Determine the (X, Y) coordinate at the center of the cell enclosing the given text.  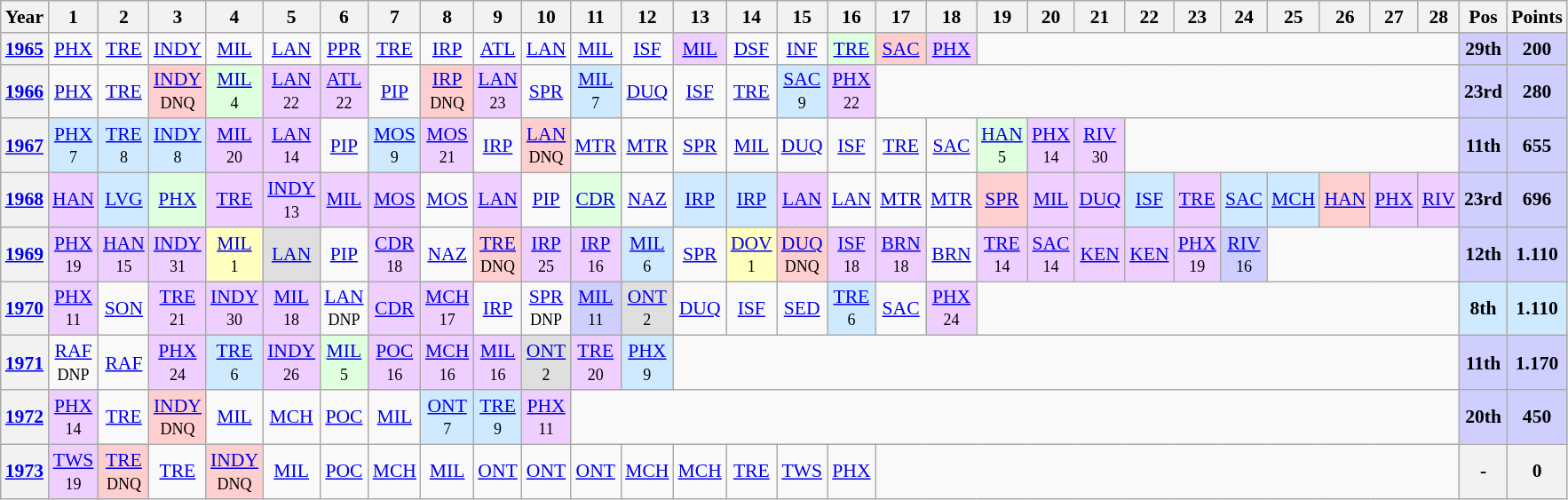
RIV (1438, 201)
24 (1244, 17)
MIL4 (234, 91)
RIV30 (1099, 146)
1971 (25, 362)
MIL18 (291, 309)
27 (1394, 17)
PPR (344, 49)
ONT7 (447, 417)
- (1483, 471)
1966 (25, 91)
8th (1483, 309)
DSF (751, 49)
12th (1483, 254)
TWS (803, 471)
MIL20 (234, 146)
19 (1002, 17)
LAN14 (291, 146)
TRE9 (497, 417)
INF (803, 49)
MIL16 (497, 362)
SAC14 (1051, 254)
ISF18 (851, 254)
MCH17 (447, 309)
INDY31 (178, 254)
1 (73, 17)
INDY26 (291, 362)
655 (1537, 146)
PHX22 (851, 91)
1973 (25, 471)
TRE21 (178, 309)
IRP16 (595, 254)
SAC9 (803, 91)
SON (124, 309)
MOS21 (447, 146)
26 (1344, 17)
23 (1197, 17)
0 (1537, 471)
HAN15 (124, 254)
1.170 (1537, 362)
696 (1537, 201)
DOV1 (751, 254)
DUQDNQ (803, 254)
1968 (25, 201)
21 (1099, 17)
5 (291, 17)
MIL6 (646, 254)
1972 (25, 417)
4 (234, 17)
LANDNQ (546, 146)
CDR18 (394, 254)
1967 (25, 146)
20th (1483, 417)
TRE20 (595, 362)
Points (1537, 17)
MIL1 (234, 254)
10 (546, 17)
6 (344, 17)
11 (595, 17)
Pos (1483, 17)
RAFDNP (73, 362)
1970 (25, 309)
LAN22 (291, 91)
RAF (124, 362)
INDY8 (178, 146)
13 (700, 17)
15 (803, 17)
POC16 (394, 362)
PHX7 (73, 146)
8 (447, 17)
LVG (124, 201)
450 (1537, 417)
2 (124, 17)
SPRDNP (546, 309)
ATL (497, 49)
1969 (25, 254)
TWS19 (73, 471)
1965 (25, 49)
MIL11 (595, 309)
14 (751, 17)
BRN (952, 254)
Year (25, 17)
25 (1293, 17)
HAN5 (1002, 146)
PHX9 (646, 362)
IRPDNQ (447, 91)
MIL7 (595, 91)
MIL5 (344, 362)
280 (1537, 91)
BRN18 (900, 254)
22 (1149, 17)
MOS9 (394, 146)
SED (803, 309)
MCH16 (447, 362)
29th (1483, 49)
IRP25 (546, 254)
17 (900, 17)
INDY (178, 49)
200 (1537, 49)
LAN23 (497, 91)
ATL22 (344, 91)
TRE8 (124, 146)
LANDNP (344, 309)
RIV16 (1244, 254)
TRE14 (1002, 254)
INDY30 (234, 309)
18 (952, 17)
9 (497, 17)
3 (178, 17)
20 (1051, 17)
7 (394, 17)
INDY13 (291, 201)
16 (851, 17)
12 (646, 17)
28 (1438, 17)
